Determine the (X, Y) coordinate at the center of the cell enclosing the given text.  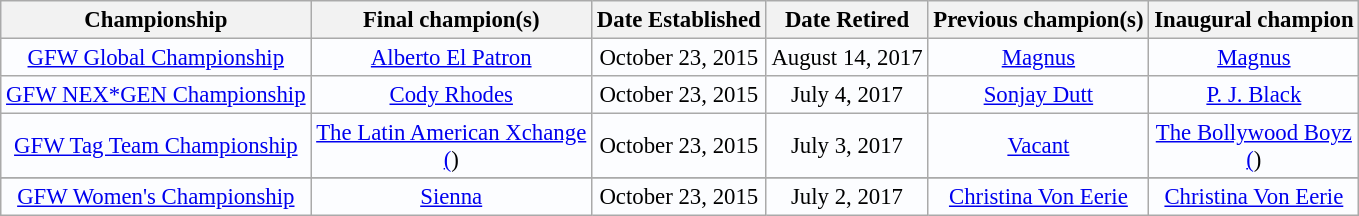
August 14, 2017 (847, 58)
Inaugural champion (1254, 20)
GFW Tag Team Championship (156, 146)
July 2, 2017 (847, 197)
The Bollywood Boyz() (1254, 146)
July 4, 2017 (847, 95)
July 3, 2017 (847, 146)
GFW NEX*GEN Championship (156, 95)
Previous champion(s) (1038, 20)
Cody Rhodes (452, 95)
The Latin American Xchange() (452, 146)
GFW Women's Championship (156, 197)
P. J. Black (1254, 95)
GFW Global Championship (156, 58)
Vacant (1038, 146)
Date Established (680, 20)
Sonjay Dutt (1038, 95)
Final champion(s) (452, 20)
Championship (156, 20)
Sienna (452, 197)
Alberto El Patron (452, 58)
Date Retired (847, 20)
